Return (X, Y) of the center of cell containing provided text 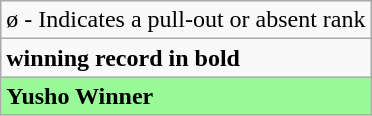
ø - Indicates a pull-out or absent rank (186, 20)
winning record in bold (186, 58)
Yusho Winner (186, 96)
